Search for the cell housing the specified text and yield its [x, y] center coordinate. 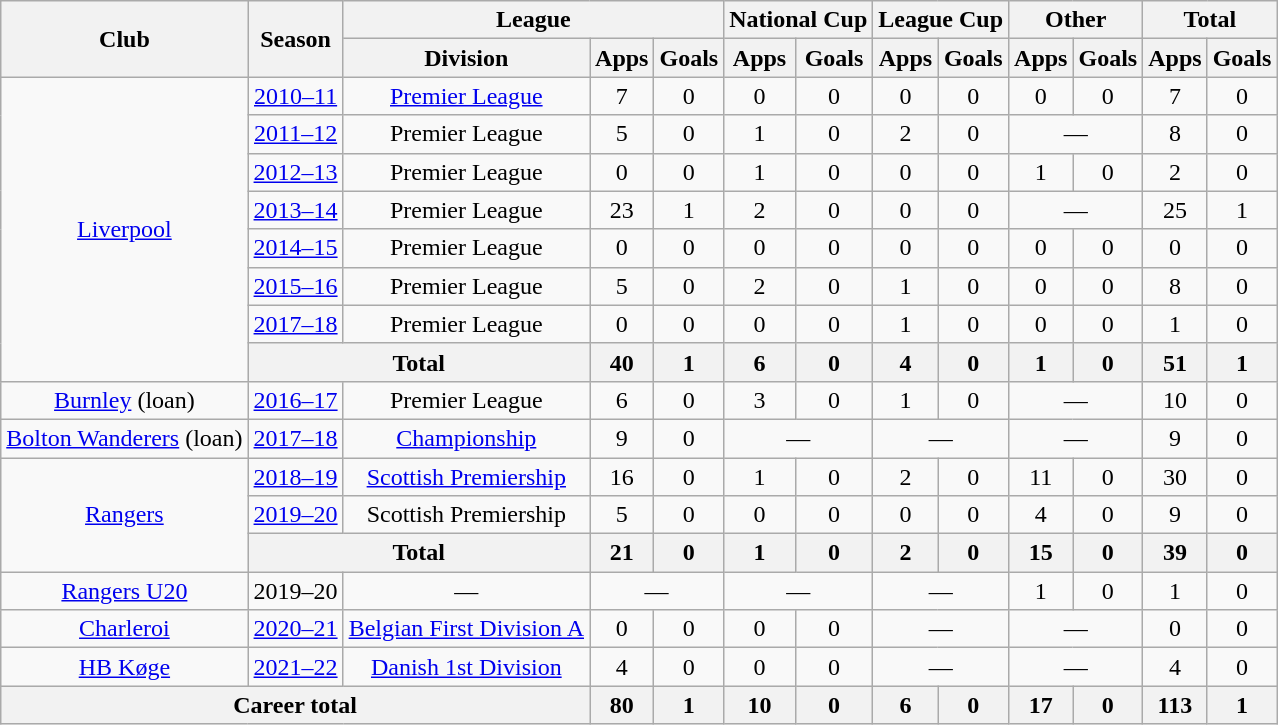
Rangers U20 [124, 591]
15 [1041, 553]
Danish 1st Division [466, 667]
21 [622, 553]
2018–19 [296, 477]
2010–11 [296, 96]
39 [1175, 553]
Rangers [124, 515]
11 [1041, 477]
51 [1175, 362]
Championship [466, 438]
HB Køge [124, 667]
17 [1041, 705]
40 [622, 362]
2014–15 [296, 248]
League [534, 20]
Liverpool [124, 229]
23 [622, 210]
2015–16 [296, 286]
2021–22 [296, 667]
Other [1076, 20]
Belgian First Division A [466, 629]
2012–13 [296, 172]
Charleroi [124, 629]
2013–14 [296, 210]
Club [124, 39]
National Cup [798, 20]
Burnley (loan) [124, 400]
2011–12 [296, 134]
2016–17 [296, 400]
25 [1175, 210]
113 [1175, 705]
30 [1175, 477]
80 [622, 705]
League Cup [941, 20]
Career total [296, 705]
16 [622, 477]
Bolton Wanderers (loan) [124, 438]
2020–21 [296, 629]
3 [760, 400]
Season [296, 39]
Division [466, 58]
